Capture the cell that displays the provided text and extract its [X, Y] central coordinate. 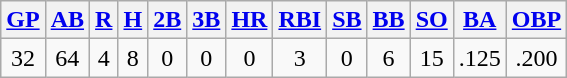
BA [480, 20]
RBI [300, 20]
SO [432, 20]
3B [206, 20]
64 [67, 58]
AB [67, 20]
3 [300, 58]
HR [250, 20]
8 [133, 58]
OBP [536, 20]
6 [388, 58]
GP [23, 20]
15 [432, 58]
R [104, 20]
2B [168, 20]
4 [104, 58]
32 [23, 58]
BB [388, 20]
SB [347, 20]
H [133, 20]
.125 [480, 58]
.200 [536, 58]
